Locate the cell with the specified text and output its [x, y] center coordinate. 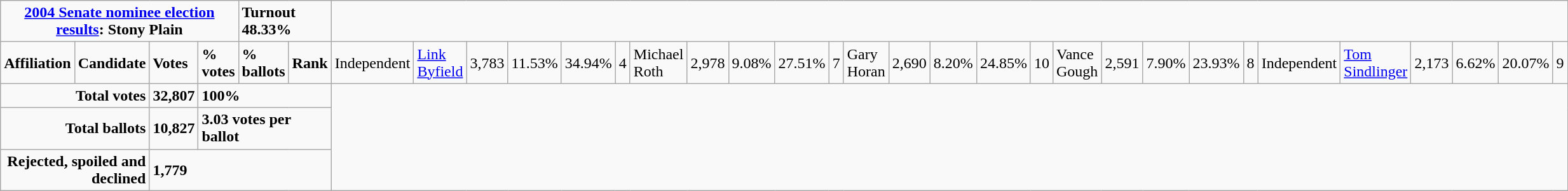
2,591 [1122, 62]
% ballots [263, 62]
7.90% [1166, 62]
11.53% [535, 62]
10,827 [174, 129]
Rejected, spoiled and declined [75, 169]
Link Byfield [440, 62]
Total ballots [75, 129]
Votes [174, 62]
23.93% [1217, 62]
9.08% [751, 62]
Tom Sindlinger [1375, 62]
27.51% [802, 62]
6.62% [1476, 62]
24.85% [1003, 62]
100% [264, 95]
3,783 [487, 62]
7 [836, 62]
34.94% [589, 62]
Turnout 48.33% [285, 22]
3.03 votes per ballot [264, 129]
2004 Senate nominee election results: Stony Plain [119, 22]
4 [623, 62]
2,978 [708, 62]
Vance Gough [1077, 62]
Affiliation [37, 62]
32,807 [174, 95]
Gary Horan [866, 62]
2,173 [1431, 62]
Candidate [112, 62]
8.20% [953, 62]
20.07% [1525, 62]
10 [1041, 62]
8 [1251, 62]
2,690 [909, 62]
Michael Roth [658, 62]
Total votes [75, 95]
% votes [219, 62]
Rank [310, 62]
9 [1560, 62]
1,779 [240, 169]
